Return the [X, Y] coordinate for the center point of the cell that contains the specified text.  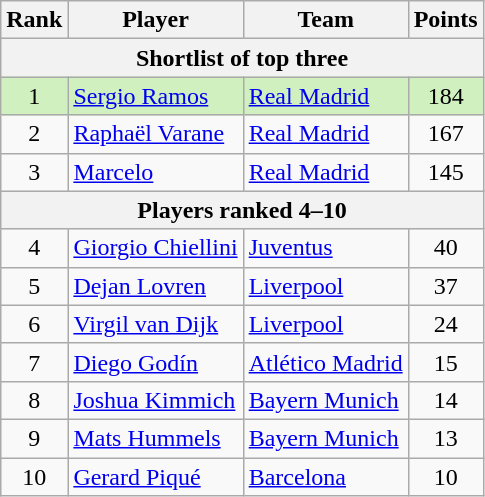
Diego Godín [156, 362]
13 [446, 438]
6 [34, 324]
5 [34, 286]
Mats Hummels [156, 438]
167 [446, 134]
Joshua Kimmich [156, 400]
Player [156, 20]
4 [34, 248]
145 [446, 172]
15 [446, 362]
Team [326, 20]
Sergio Ramos [156, 96]
Raphaël Varane [156, 134]
9 [34, 438]
Juventus [326, 248]
Virgil van Dijk [156, 324]
14 [446, 400]
Dejan Lovren [156, 286]
Shortlist of top three [242, 58]
Players ranked 4–10 [242, 210]
7 [34, 362]
24 [446, 324]
Atlético Madrid [326, 362]
Gerard Piqué [156, 477]
Barcelona [326, 477]
2 [34, 134]
3 [34, 172]
8 [34, 400]
Marcelo [156, 172]
37 [446, 286]
184 [446, 96]
40 [446, 248]
1 [34, 96]
Giorgio Chiellini [156, 248]
Rank [34, 20]
Points [446, 20]
